Identify which cell holds the provided text, then report its (X, Y) central coordinate. 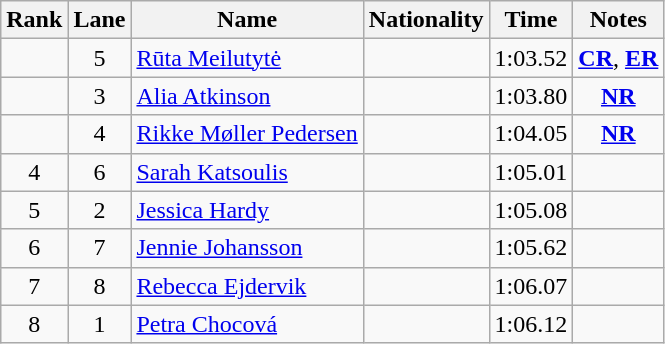
Lane (100, 20)
1:04.05 (531, 134)
Jessica Hardy (247, 210)
2 (100, 210)
CR, ER (618, 58)
Rūta Meilutytė (247, 58)
Sarah Katsoulis (247, 172)
Rikke Møller Pedersen (247, 134)
Alia Atkinson (247, 96)
1 (100, 324)
Time (531, 20)
3 (100, 96)
Nationality (426, 20)
Notes (618, 20)
Rank (34, 20)
Name (247, 20)
1:03.52 (531, 58)
Jennie Johansson (247, 248)
Petra Chocová (247, 324)
1:05.62 (531, 248)
1:03.80 (531, 96)
1:06.07 (531, 286)
1:06.12 (531, 324)
1:05.08 (531, 210)
1:05.01 (531, 172)
Rebecca Ejdervik (247, 286)
